Locate the cell with the specified text and output its [X, Y] center coordinate. 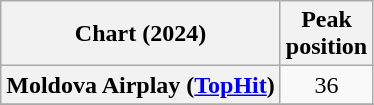
Peakposition [326, 34]
36 [326, 85]
Moldova Airplay (TopHit) [141, 85]
Chart (2024) [141, 34]
